Search for the cell housing the specified text and yield its [x, y] center coordinate. 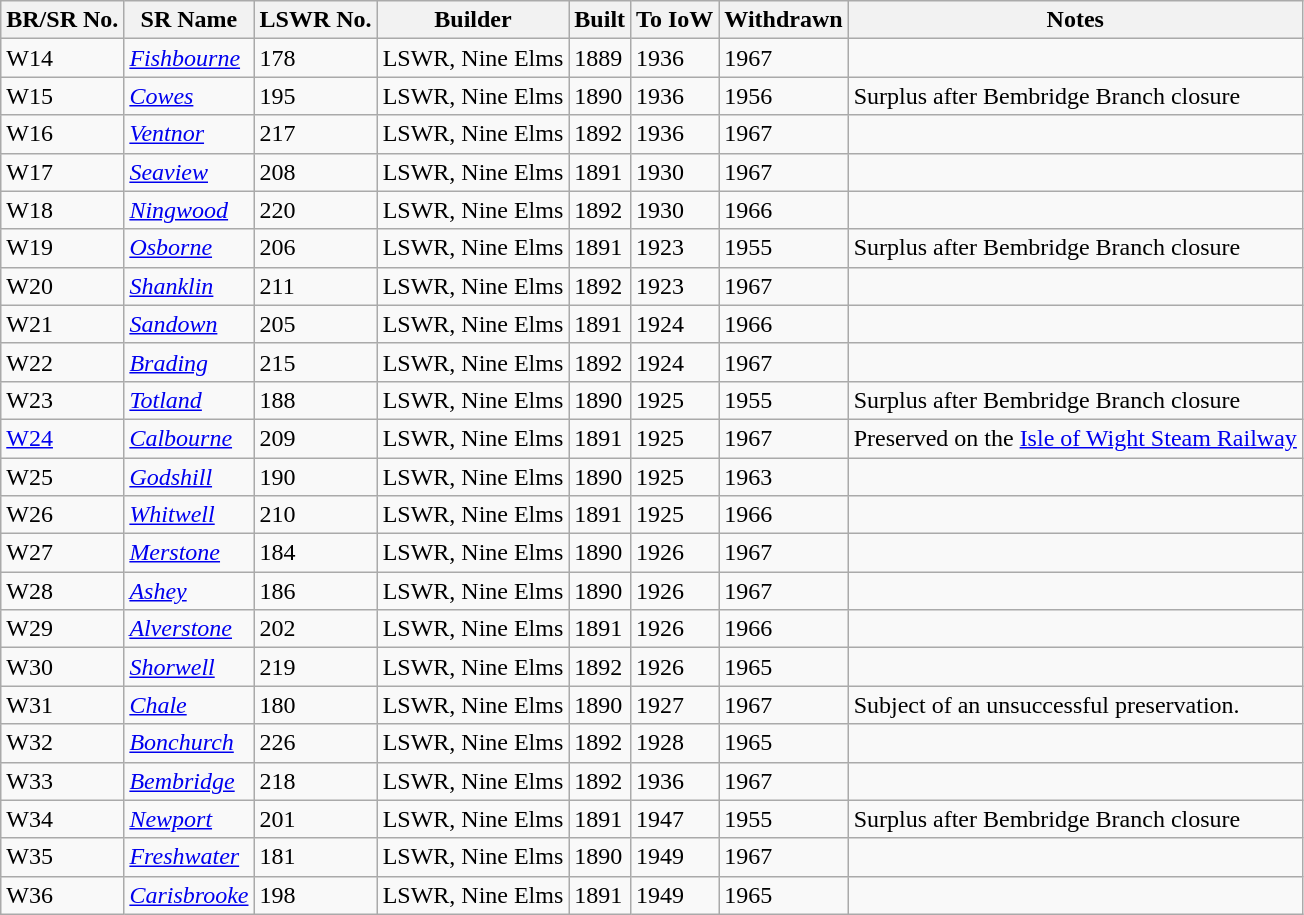
Brading [189, 362]
Subject of an unsuccessful preservation. [1075, 705]
W18 [62, 210]
W34 [62, 819]
W19 [62, 248]
LSWR No. [316, 20]
Ningwood [189, 210]
226 [316, 743]
W17 [62, 172]
1963 [784, 477]
184 [316, 553]
W27 [62, 553]
Builder [473, 20]
Whitwell [189, 515]
Shanklin [189, 286]
W29 [62, 629]
Chale [189, 705]
W14 [62, 58]
198 [316, 895]
Fishbourne [189, 58]
W31 [62, 705]
Built [600, 20]
209 [316, 438]
Freshwater [189, 857]
178 [316, 58]
190 [316, 477]
1947 [675, 819]
Bembridge [189, 781]
Sandown [189, 324]
1927 [675, 705]
Preserved on the Isle of Wight Steam Railway [1075, 438]
1956 [784, 96]
SR Name [189, 20]
Bonchurch [189, 743]
215 [316, 362]
W33 [62, 781]
W28 [62, 591]
Shorwell [189, 667]
W35 [62, 857]
206 [316, 248]
180 [316, 705]
Notes [1075, 20]
202 [316, 629]
186 [316, 591]
181 [316, 857]
Newport [189, 819]
Alverstone [189, 629]
Ventnor [189, 134]
Totland [189, 400]
208 [316, 172]
188 [316, 400]
W30 [62, 667]
195 [316, 96]
211 [316, 286]
201 [316, 819]
W20 [62, 286]
W36 [62, 895]
Cowes [189, 96]
W25 [62, 477]
205 [316, 324]
BR/SR No. [62, 20]
W26 [62, 515]
Godshill [189, 477]
219 [316, 667]
W24 [62, 438]
210 [316, 515]
1889 [600, 58]
217 [316, 134]
W21 [62, 324]
W15 [62, 96]
W23 [62, 400]
220 [316, 210]
W22 [62, 362]
1928 [675, 743]
Osborne [189, 248]
W32 [62, 743]
To IoW [675, 20]
Carisbrooke [189, 895]
Ashey [189, 591]
Calbourne [189, 438]
Merstone [189, 553]
218 [316, 781]
Withdrawn [784, 20]
W16 [62, 134]
Seaview [189, 172]
